For the text-containing cell, return its midpoint in (x, y) coordinate format. 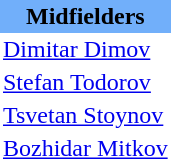
Midfielders (86, 16)
Stefan Todorov (86, 82)
Tsvetan Stoynov (86, 116)
Dimitar Dimov (86, 50)
